Search for the cell housing the specified text and yield its (x, y) center coordinate. 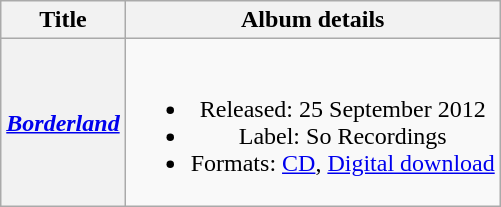
Album details (312, 20)
Released: 25 September 2012Label: So RecordingsFormats: CD, Digital download (312, 122)
Title (63, 20)
Borderland (63, 122)
